For the text-containing cell, return its midpoint in [x, y] coordinate format. 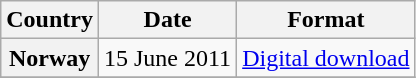
Format [326, 20]
Norway [50, 58]
Date [167, 20]
Country [50, 20]
Digital download [326, 58]
15 June 2011 [167, 58]
